Output the (x, y) coordinate of the center of the cell containing the given text.  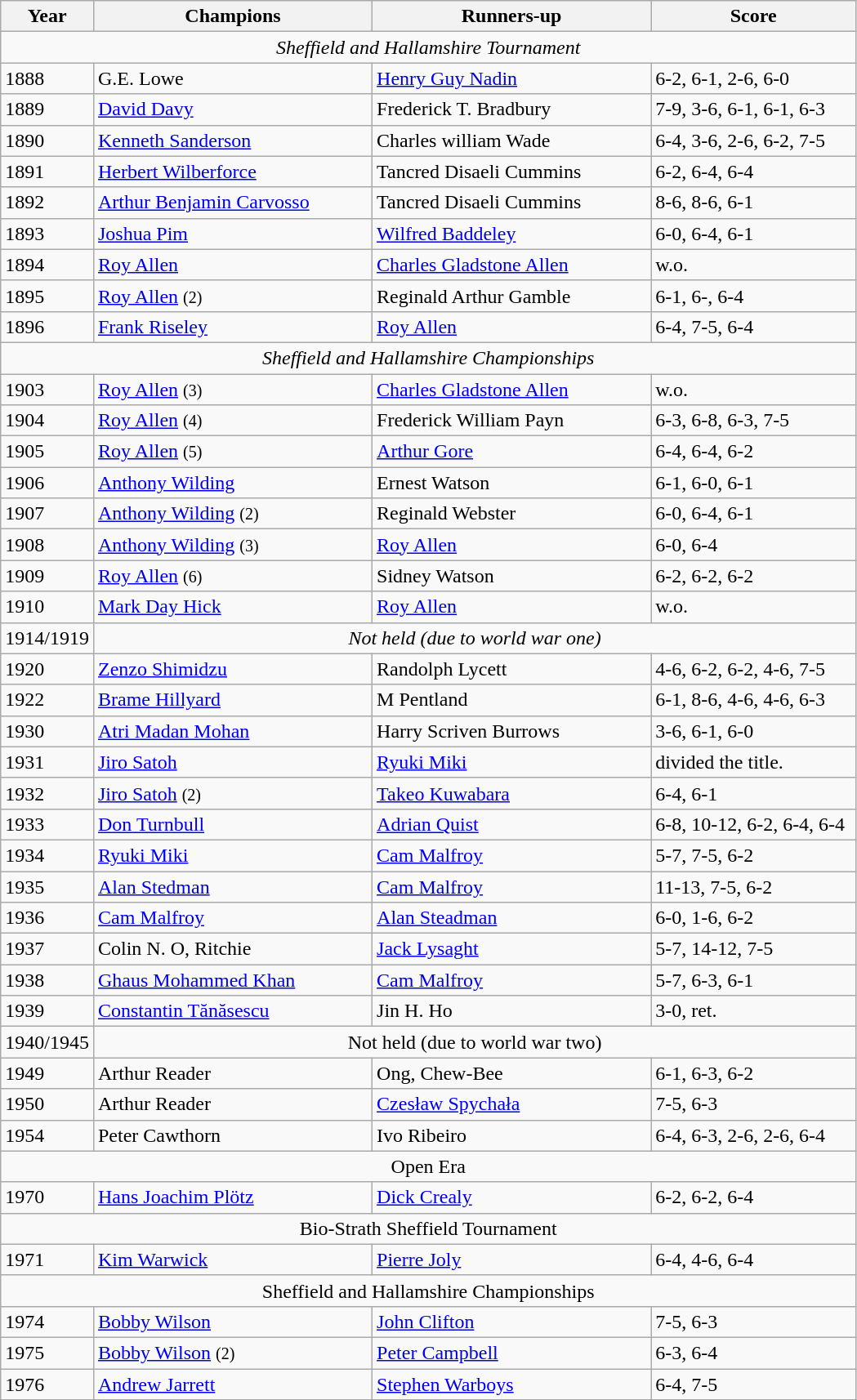
Dick Crealy (511, 1197)
6-1, 8-6, 4-6, 4-6, 6-3 (753, 700)
1938 (47, 980)
Alan Steadman (511, 918)
1903 (47, 390)
1905 (47, 452)
1933 (47, 824)
6-4, 6-1 (753, 793)
1909 (47, 576)
3-0, ret. (753, 1011)
1908 (47, 545)
Roy Allen (3) (232, 390)
1954 (47, 1135)
1894 (47, 265)
Score (753, 16)
Randolph Lycett (511, 669)
1939 (47, 1011)
1931 (47, 762)
Anthony Wilding (2) (232, 514)
Wilfred Baddeley (511, 234)
Hans Joachim Plötz (232, 1197)
1891 (47, 172)
1889 (47, 109)
1896 (47, 327)
Kim Warwick (232, 1260)
Frederick William Payn (511, 421)
1949 (47, 1073)
Bio-Strath Sheffield Tournament (428, 1228)
1975 (47, 1353)
6-4, 7-5, 6-4 (753, 327)
Arthur Benjamin Carvosso (232, 203)
1904 (47, 421)
Anthony Wilding (3) (232, 545)
Reginald Webster (511, 514)
Stephen Warboys (511, 1384)
Frank Riseley (232, 327)
1922 (47, 700)
David Davy (232, 109)
1932 (47, 793)
4-6, 6-2, 6-2, 4-6, 7-5 (753, 669)
Bobby Wilson (2) (232, 1353)
6-0, 6-4 (753, 545)
Adrian Quist (511, 824)
Atri Madan Mohan (232, 731)
1974 (47, 1322)
1888 (47, 78)
Charles william Wade (511, 140)
1934 (47, 855)
6-4, 6-3, 2-6, 2-6, 6-4 (753, 1135)
Roy Allen (2) (232, 296)
M Pentland (511, 700)
Takeo Kuwabara (511, 793)
Runners-up (511, 16)
Sheffield and Hallamshire Tournament (428, 47)
1970 (47, 1197)
1893 (47, 234)
1936 (47, 918)
Frederick T. Bradbury (511, 109)
1976 (47, 1384)
John Clifton (511, 1322)
8-6, 8-6, 6-1 (753, 203)
6-4, 3-6, 2-6, 6-2, 7-5 (753, 140)
6-1, 6-0, 6-1 (753, 483)
1920 (47, 669)
5-7, 14-12, 7-5 (753, 949)
Roy Allen (6) (232, 576)
11-13, 7-5, 6-2 (753, 886)
1937 (47, 949)
Colin N. O, Ritchie (232, 949)
Sidney Watson (511, 576)
6-8, 10-12, 6-2, 6-4, 6-4 (753, 824)
6-0, 1-6, 6-2 (753, 918)
Ghaus Mohammed Khan (232, 980)
1971 (47, 1260)
1950 (47, 1104)
Constantin Tănăsescu (232, 1011)
6-2, 6-2, 6-4 (753, 1197)
Peter Cawthorn (232, 1135)
6-3, 6-8, 6-3, 7-5 (753, 421)
6-2, 6-4, 6-4 (753, 172)
Arthur Gore (511, 452)
Joshua Pim (232, 234)
Ernest Watson (511, 483)
Roy Allen (5) (232, 452)
Not held (due to world war one) (474, 638)
6-1, 6-, 6-4 (753, 296)
6-4, 6-4, 6-2 (753, 452)
6-4, 7-5 (753, 1384)
G.E. Lowe (232, 78)
Year (47, 16)
1906 (47, 483)
Reginald Arthur Gamble (511, 296)
Ong, Chew-Bee (511, 1073)
5-7, 6-3, 6-1 (753, 980)
divided the title. (753, 762)
6-2, 6-1, 2-6, 6-0 (753, 78)
1890 (47, 140)
Roy Allen (4) (232, 421)
5-7, 7-5, 6-2 (753, 855)
Not held (due to world war two) (474, 1042)
1914/1919 (47, 638)
6-2, 6-2, 6-2 (753, 576)
Peter Campbell (511, 1353)
Anthony Wilding (232, 483)
Harry Scriven Burrows (511, 731)
1892 (47, 203)
Henry Guy Nadin (511, 78)
Czesław Spychała (511, 1104)
Andrew Jarrett (232, 1384)
Bobby Wilson (232, 1322)
1935 (47, 886)
1907 (47, 514)
Alan Stedman (232, 886)
1895 (47, 296)
1910 (47, 607)
Kenneth Sanderson (232, 140)
Open Era (428, 1166)
Ivo Ribeiro (511, 1135)
6-1, 6-3, 6-2 (753, 1073)
Don Turnbull (232, 824)
Champions (232, 16)
Jiro Satoh (2) (232, 793)
Pierre Joly (511, 1260)
6-3, 6-4 (753, 1353)
1940/1945 (47, 1042)
Jiro Satoh (232, 762)
Zenzo Shimidzu (232, 669)
Brame Hillyard (232, 700)
6-4, 4-6, 6-4 (753, 1260)
Mark Day Hick (232, 607)
1930 (47, 731)
7-9, 3-6, 6-1, 6-1, 6-3 (753, 109)
Herbert Wilberforce (232, 172)
3-6, 6-1, 6-0 (753, 731)
Jack Lysaght (511, 949)
Jin H. Ho (511, 1011)
